Output the [x, y] coordinate of the center of the cell containing the given text.  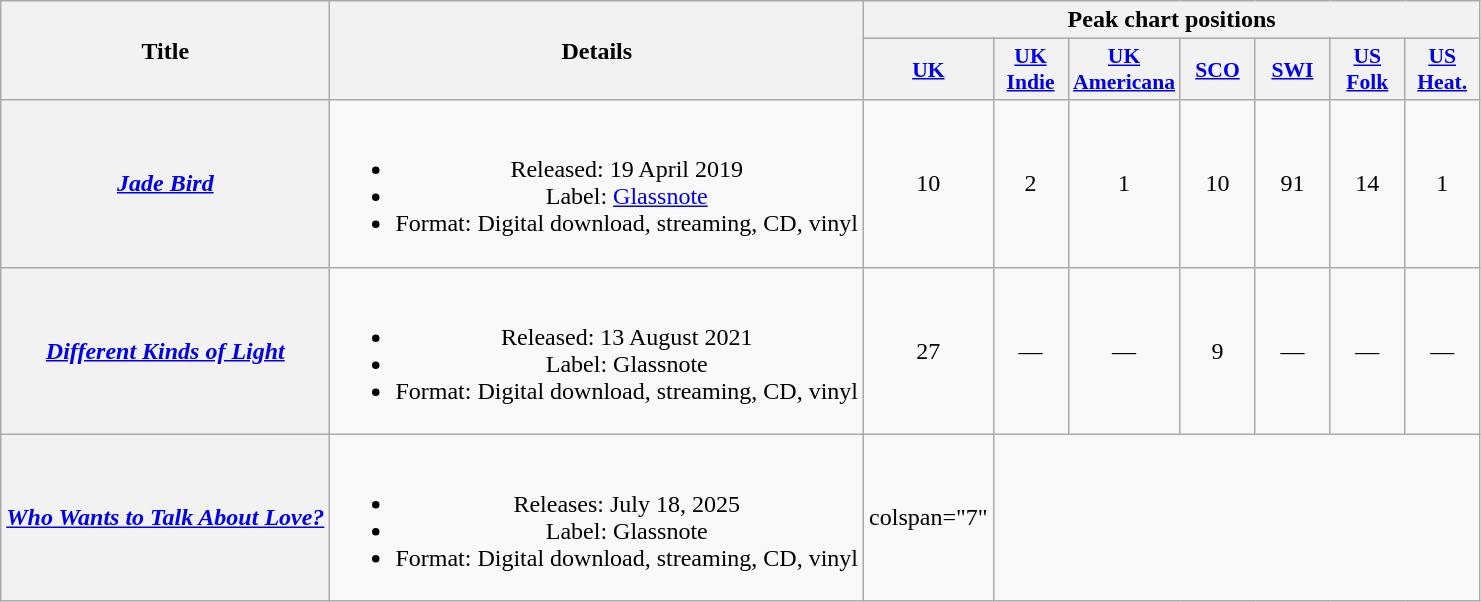
Releases: July 18, 2025Label: GlassnoteFormat: Digital download, streaming, CD, vinyl [597, 518]
Released: 13 August 2021Label: GlassnoteFormat: Digital download, streaming, CD, vinyl [597, 350]
UKIndie [1030, 70]
Different Kinds of Light [166, 350]
UKAmericana [1124, 70]
SCO [1218, 70]
9 [1218, 350]
Details [597, 50]
colspan="7" [929, 518]
UK [929, 70]
91 [1292, 184]
Who Wants to Talk About Love? [166, 518]
Released: 19 April 2019Label: GlassnoteFormat: Digital download, streaming, CD, vinyl [597, 184]
Jade Bird [166, 184]
Peak chart positions [1172, 20]
Title [166, 50]
USHeat. [1442, 70]
2 [1030, 184]
14 [1368, 184]
SWI [1292, 70]
27 [929, 350]
USFolk [1368, 70]
